Find where the given text appears and provide that cell's center as [x, y] coordinate. 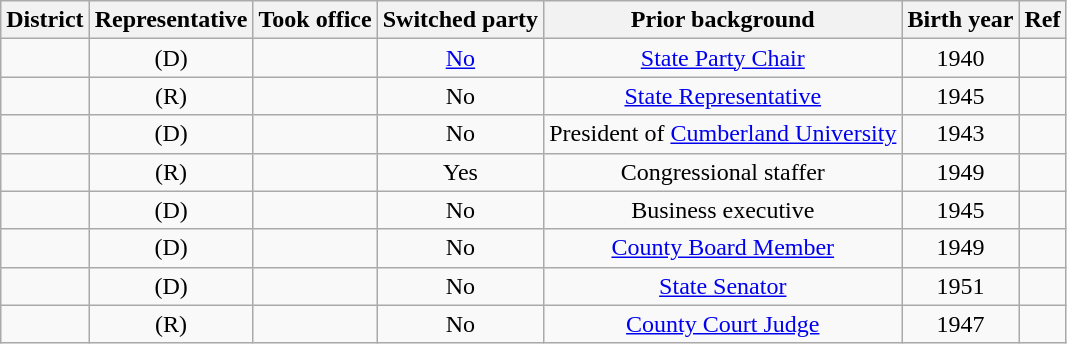
Yes [460, 172]
State Representative [723, 96]
Congressional staffer [723, 172]
Representative [171, 20]
Business executive [723, 210]
1940 [960, 58]
State Party Chair [723, 58]
County Board Member [723, 248]
County Court Judge [723, 324]
1947 [960, 324]
1943 [960, 134]
State Senator [723, 286]
District [45, 20]
Switched party [460, 20]
Ref [1042, 20]
Prior background [723, 20]
1951 [960, 286]
President of Cumberland University [723, 134]
Took office [315, 20]
Birth year [960, 20]
